Extract the (X, Y) coordinate from the center of the cell holding the provided text.  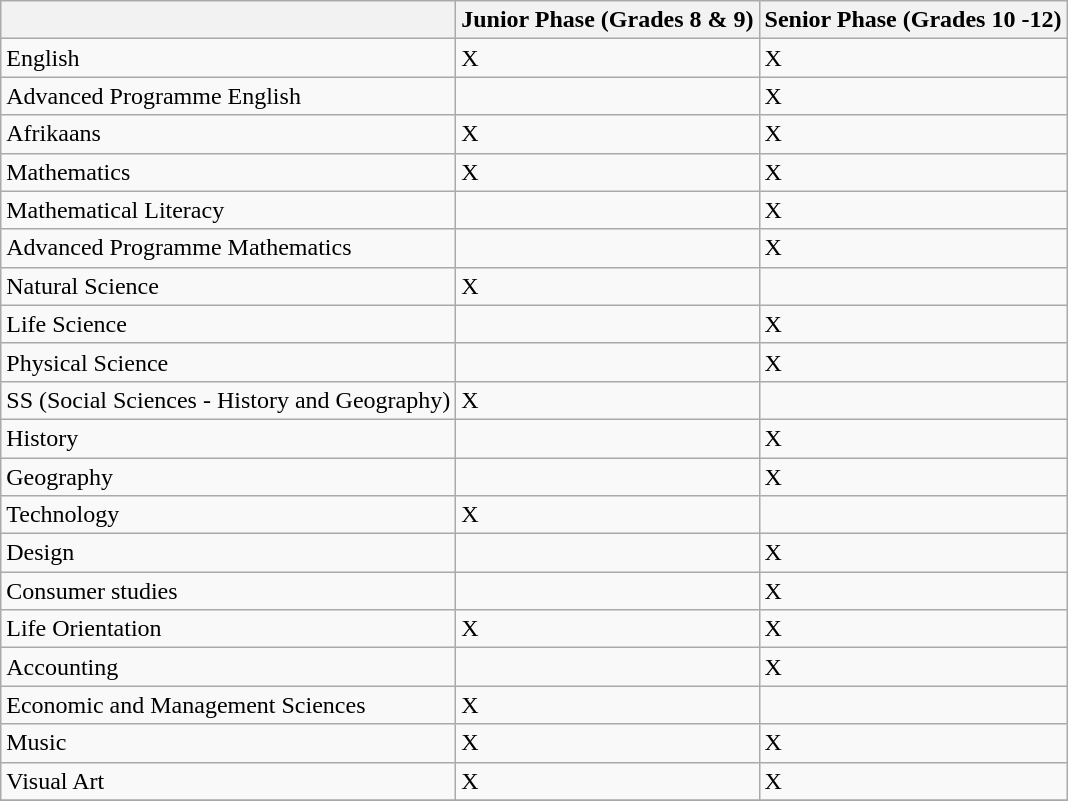
English (228, 58)
Physical Science (228, 362)
Accounting (228, 667)
Visual Art (228, 781)
History (228, 438)
Geography (228, 477)
Natural Science (228, 286)
Advanced Programme Mathematics (228, 248)
Senior Phase (Grades 10 -12) (913, 20)
Advanced Programme English (228, 96)
Mathematical Literacy (228, 210)
Economic and Management Sciences (228, 705)
Mathematics (228, 172)
Technology (228, 515)
Afrikaans (228, 134)
Life Orientation (228, 629)
SS (Social Sciences - History and Geography) (228, 400)
Consumer studies (228, 591)
Music (228, 743)
Junior Phase (Grades 8 & 9) (608, 20)
Life Science (228, 324)
Design (228, 553)
